Capture the cell that displays the provided text and extract its (x, y) central coordinate. 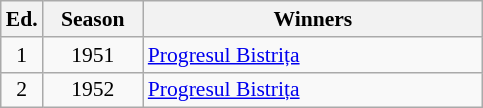
1952 (93, 90)
Winners (313, 19)
Season (93, 19)
2 (22, 90)
Ed. (22, 19)
1951 (93, 55)
1 (22, 55)
